Determine the (X, Y) coordinate at the center of the cell enclosing the given text.  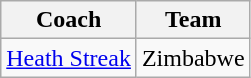
Team (193, 20)
Coach (69, 20)
Heath Streak (69, 58)
Zimbabwe (193, 58)
